For the text-containing cell, return its midpoint in (X, Y) coordinate format. 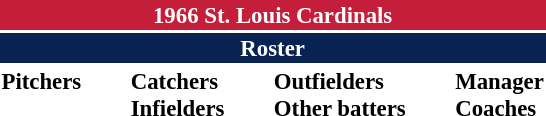
Roster (272, 48)
1966 St. Louis Cardinals (272, 15)
